Output the (x, y) coordinate of the center of the cell containing the given text.  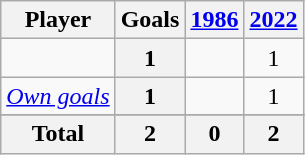
Goals (150, 20)
1986 (214, 20)
Own goals (58, 96)
2022 (274, 20)
0 (214, 134)
Total (58, 134)
Player (58, 20)
